Locate the cell with the specified text and output its (X, Y) center coordinate. 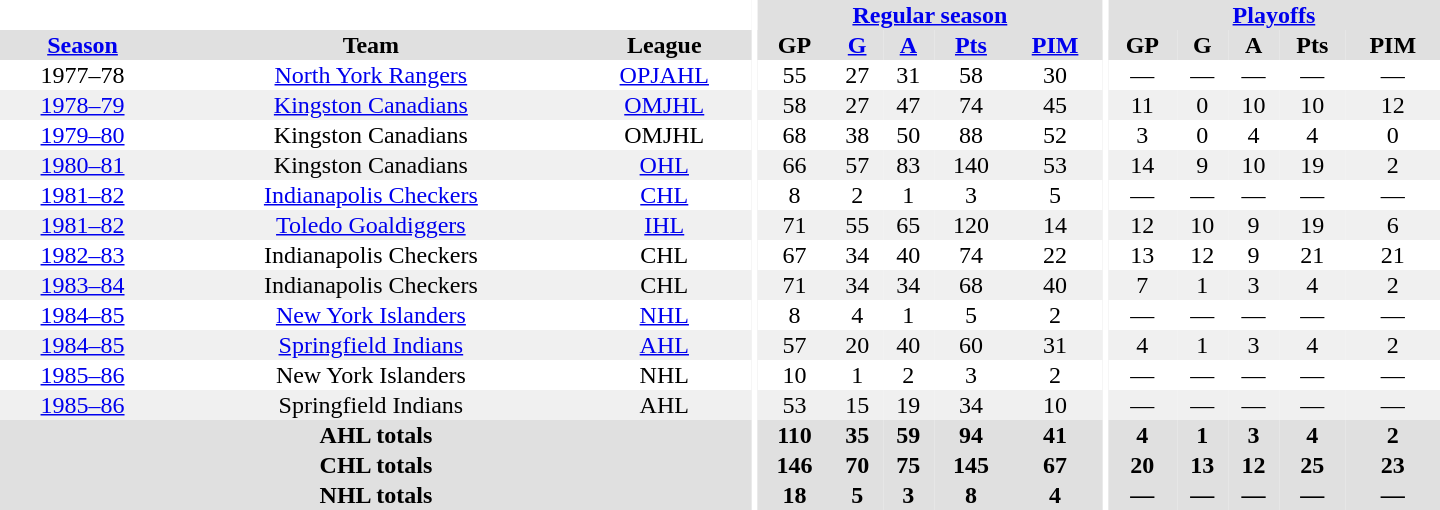
52 (1055, 135)
1980–81 (82, 165)
Toledo Goaldiggers (371, 225)
145 (971, 465)
15 (858, 405)
CHL totals (376, 465)
AHL totals (376, 435)
66 (795, 165)
IHL (664, 225)
NHL totals (376, 495)
1977–78 (82, 75)
140 (971, 165)
88 (971, 135)
60 (971, 345)
6 (1393, 225)
47 (908, 105)
65 (908, 225)
120 (971, 225)
45 (1055, 105)
Regular season (930, 15)
11 (1142, 105)
League (664, 45)
18 (795, 495)
OHL (664, 165)
1979–80 (82, 135)
Season (82, 45)
110 (795, 435)
25 (1312, 465)
83 (908, 165)
Playoffs (1274, 15)
1983–84 (82, 285)
OPJAHL (664, 75)
50 (908, 135)
1978–79 (82, 105)
75 (908, 465)
94 (971, 435)
146 (795, 465)
22 (1055, 255)
North York Rangers (371, 75)
38 (858, 135)
41 (1055, 435)
1982–83 (82, 255)
23 (1393, 465)
35 (858, 435)
70 (858, 465)
59 (908, 435)
7 (1142, 285)
Team (371, 45)
30 (1055, 75)
